For the text-containing cell, return its midpoint in (X, Y) coordinate format. 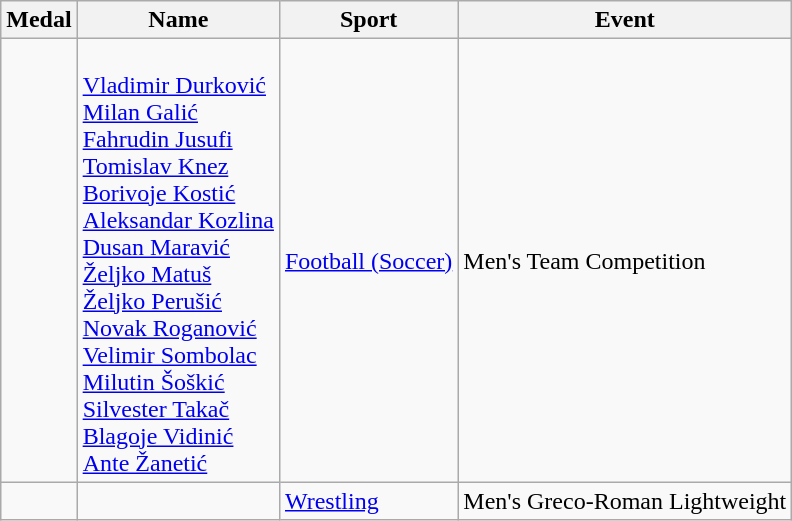
Event (625, 20)
Wrestling (368, 501)
Football (Soccer) (368, 260)
Men's Greco-Roman Lightweight (625, 501)
Name (178, 20)
Men's Team Competition (625, 260)
Medal (39, 20)
Sport (368, 20)
